Detect which cell encompasses the target text, then output its (X, Y) center coordinate. 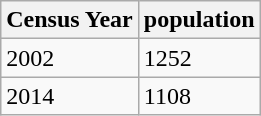
Census Year (70, 20)
2002 (70, 58)
2014 (70, 96)
population (199, 20)
1108 (199, 96)
1252 (199, 58)
